Capture the cell that displays the provided text and extract its [x, y] central coordinate. 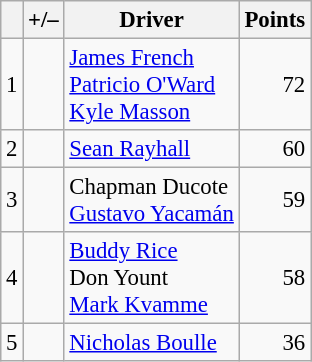
72 [274, 85]
4 [12, 278]
60 [274, 149]
James French Patricio O'Ward Kyle Masson [152, 85]
Sean Rayhall [152, 149]
59 [274, 200]
Buddy Rice Don Yount Mark Kvamme [152, 278]
1 [12, 85]
5 [12, 343]
36 [274, 343]
2 [12, 149]
Nicholas Boulle [152, 343]
Driver [152, 20]
Chapman Ducote Gustavo Yacamán [152, 200]
Points [274, 20]
58 [274, 278]
3 [12, 200]
+/– [44, 20]
